Return the (x, y) coordinate for the center point of the cell that contains the specified text.  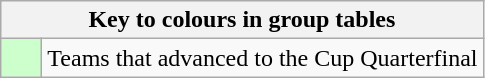
Teams that advanced to the Cup Quarterfinal (262, 58)
Key to colours in group tables (242, 20)
